Return (X, Y) of the center of cell containing provided text 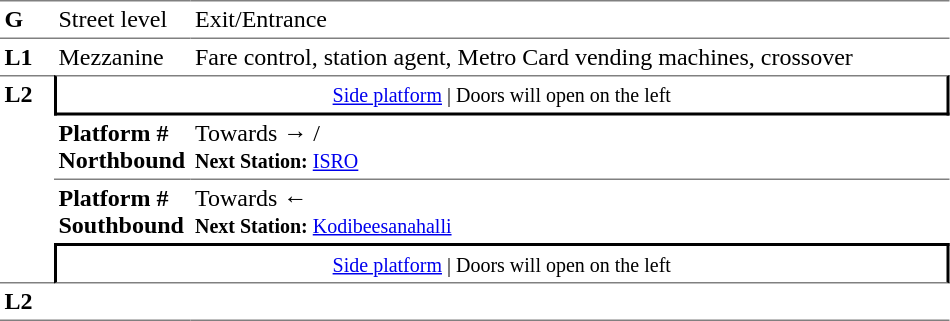
G (27, 20)
Towards ← Next Station: Kodibeesanahalli (570, 212)
Fare control, station agent, Metro Card vending machines, crossover (570, 57)
Platform #Northbound (122, 148)
Mezzanine (122, 57)
L2 (27, 179)
Platform #Southbound (122, 212)
Exit/Entrance (570, 20)
L1 (27, 57)
Towards → / Next Station: ISRO (570, 148)
Street level (122, 20)
